Extract the [x, y] coordinate from the center of the cell holding the provided text.  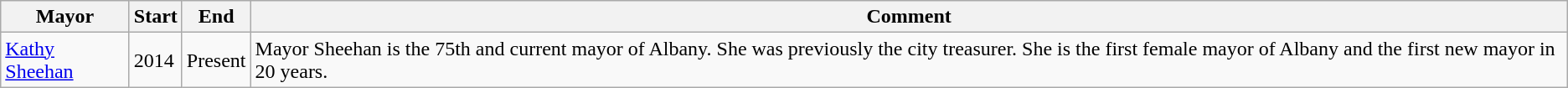
Kathy Sheehan [65, 60]
End [216, 17]
2014 [156, 60]
Mayor [65, 17]
Comment [909, 17]
Start [156, 17]
Present [216, 60]
